Determine the (X, Y) coordinate at the center of the cell enclosing the given text.  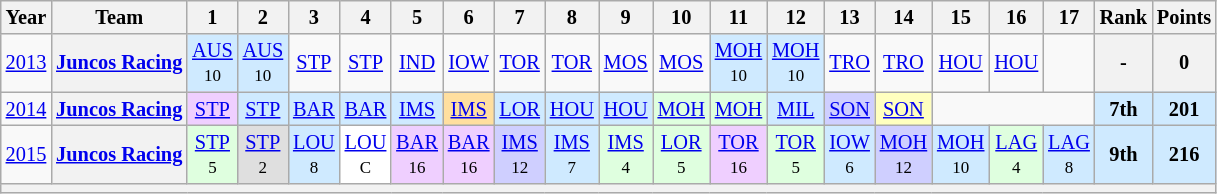
7 (519, 17)
Year (26, 17)
LAG8 (1069, 154)
11 (738, 17)
IOW (469, 63)
9th (1124, 154)
15 (960, 17)
7th (1124, 109)
10 (682, 17)
6 (469, 17)
17 (1069, 17)
MOH12 (904, 154)
5 (417, 17)
IND (417, 63)
LAG4 (1016, 154)
IMS12 (519, 154)
MIL (796, 109)
TOR5 (796, 154)
LOR (519, 109)
4 (366, 17)
LOU8 (314, 154)
Points (1184, 17)
LOUC (366, 154)
2013 (26, 63)
201 (1184, 109)
1 (212, 17)
8 (572, 17)
2 (263, 17)
- (1124, 63)
STP2 (263, 154)
Team (119, 17)
STP5 (212, 154)
2014 (26, 109)
IMS7 (572, 154)
LOR5 (682, 154)
13 (849, 17)
0 (1184, 63)
IOW6 (849, 154)
14 (904, 17)
TOR16 (738, 154)
12 (796, 17)
IMS4 (626, 154)
3 (314, 17)
216 (1184, 154)
16 (1016, 17)
Rank (1124, 17)
2015 (26, 154)
9 (626, 17)
